Output the [x, y] coordinate of the center of the cell containing the given text.  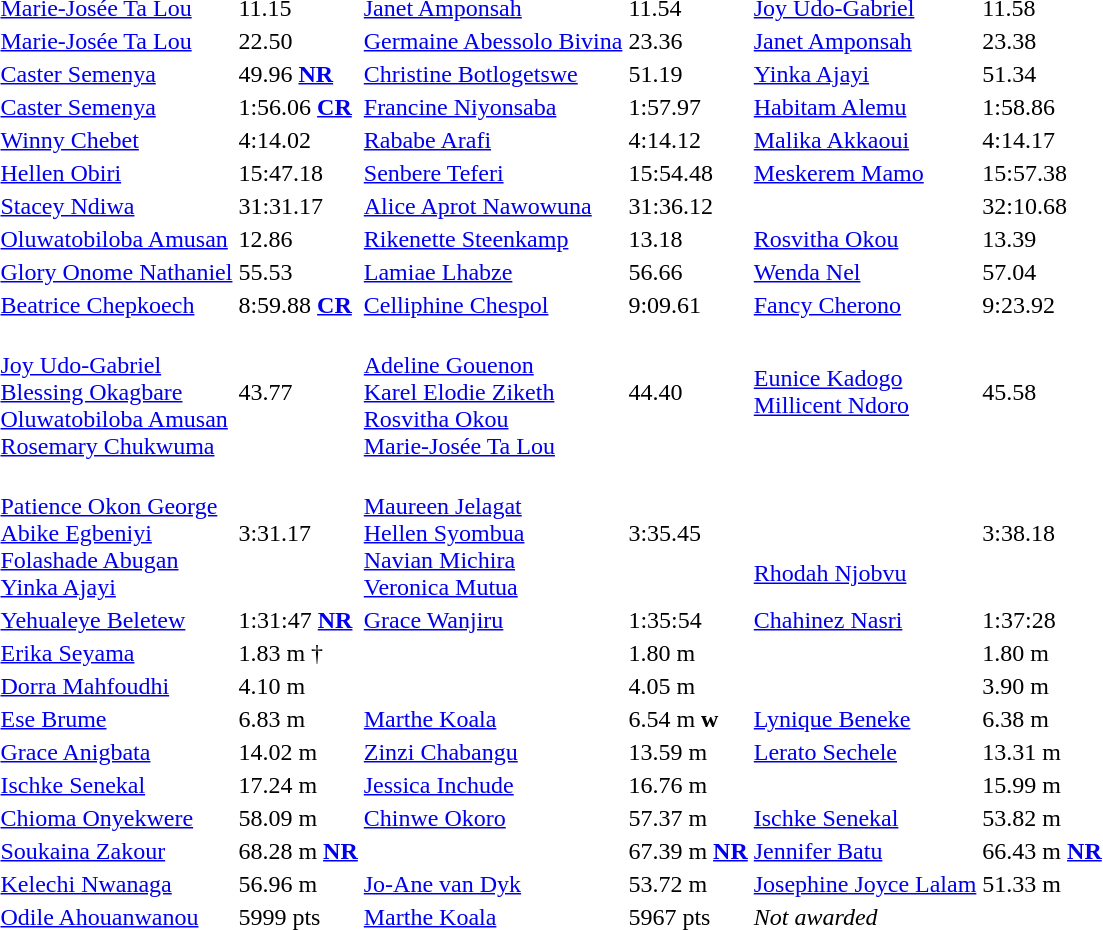
Rababe Arafi [493, 140]
Habitam Alemu [865, 107]
4.10 m [298, 686]
9:09.61 [688, 305]
3:38.18 [1042, 533]
3.90 m [1042, 686]
Jessica Inchude [493, 785]
51.19 [688, 74]
Janet Amponsah [865, 41]
Wenda Nel [865, 272]
Alice Aprot Nawowuna [493, 206]
Lerato Sechele [865, 752]
Senbere Teferi [493, 173]
1:57.97 [688, 107]
56.96 m [298, 884]
Grace Wanjiru [493, 620]
43.77 [298, 392]
Josephine Joyce Lalam [865, 884]
3:31.17 [298, 533]
13.59 m [688, 752]
Germaine Abessolo Bivina [493, 41]
Lynique Beneke [865, 719]
12.86 [298, 239]
56.66 [688, 272]
57.04 [1042, 272]
66.43 m NR [1042, 851]
51.34 [1042, 74]
17.24 m [298, 785]
9:23.92 [1042, 305]
6.54 m w [688, 719]
Ischke Senekal [865, 818]
32:10.68 [1042, 206]
Jennifer Batu [865, 851]
Marthe Koala [493, 719]
Chahinez Nasri [865, 620]
Jo-Ane van Dyk [493, 884]
53.72 m [688, 884]
1.83 m † [298, 653]
13.31 m [1042, 752]
22.50 [298, 41]
4.05 m [688, 686]
Zinzi Chabangu [493, 752]
Rikenette Steenkamp [493, 239]
31:36.12 [688, 206]
31:31.17 [298, 206]
Malika Akkaoui [865, 140]
15:57.38 [1042, 173]
Rhodah Njobvu [865, 533]
68.28 m NR [298, 851]
49.96 NR [298, 74]
Christine Botlogetswe [493, 74]
57.37 m [688, 818]
15.99 m [1042, 785]
Francine Niyonsaba [493, 107]
Fancy Cherono [865, 305]
Lamiae Lhabze [493, 272]
45.58 [1042, 392]
Maureen JelagatHellen SyombuaNavian MichiraVeronica Mutua [493, 533]
13.39 [1042, 239]
6.38 m [1042, 719]
23.38 [1042, 41]
15:47.18 [298, 173]
Rosvitha Okou [865, 239]
4:14.02 [298, 140]
55.53 [298, 272]
Eunice KadogoMillicent Ndoro [865, 392]
3:35.45 [688, 533]
1:37:28 [1042, 620]
15:54.48 [688, 173]
23.36 [688, 41]
Meskerem Mamo [865, 173]
Chinwe Okoro [493, 818]
58.09 m [298, 818]
13.18 [688, 239]
44.40 [688, 392]
1:31:47 NR [298, 620]
1:35:54 [688, 620]
1:56.06 CR [298, 107]
Adeline GouenonKarel Elodie ZikethRosvitha OkouMarie-Josée Ta Lou [493, 392]
6.83 m [298, 719]
14.02 m [298, 752]
67.39 m NR [688, 851]
16.76 m [688, 785]
51.33 m [1042, 884]
4:14.12 [688, 140]
8:59.88 CR [298, 305]
53.82 m [1042, 818]
4:14.17 [1042, 140]
1:58.86 [1042, 107]
Yinka Ajayi [865, 74]
Celliphine Chespol [493, 305]
